Find where the given text appears and provide that cell's center as [x, y] coordinate. 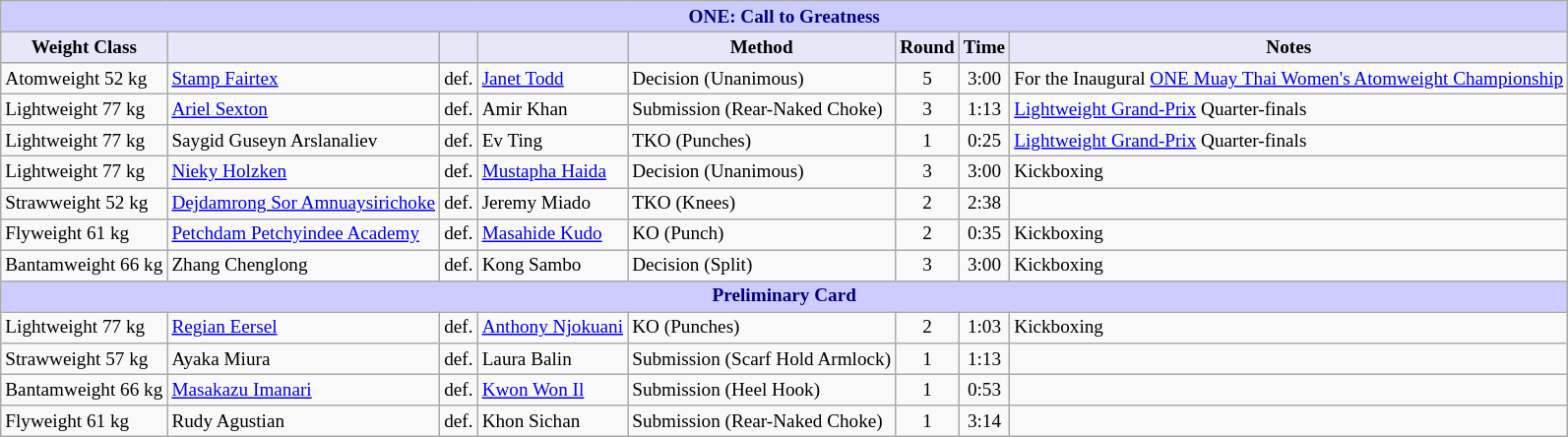
Submission (Heel Hook) [762, 390]
5 [927, 79]
For the Inaugural ONE Muay Thai Women's Atomweight Championship [1289, 79]
Laura Balin [553, 359]
3:14 [984, 421]
Ayaka Miura [303, 359]
TKO (Knees) [762, 203]
Strawweight 57 kg [85, 359]
ONE: Call to Greatness [784, 17]
Anthony Njokuani [553, 328]
Stamp Fairtex [303, 79]
Dejdamrong Sor Amnuaysirichoke [303, 203]
Ev Ting [553, 141]
Mustapha Haida [553, 172]
0:35 [984, 234]
Janet Todd [553, 79]
Regian Eersel [303, 328]
TKO (Punches) [762, 141]
Nieky Holzken [303, 172]
0:25 [984, 141]
Preliminary Card [784, 296]
Weight Class [85, 47]
Ariel Sexton [303, 109]
Masakazu Imanari [303, 390]
1:03 [984, 328]
Jeremy Miado [553, 203]
Amir Khan [553, 109]
Decision (Split) [762, 266]
Masahide Kudo [553, 234]
Kong Sambo [553, 266]
Zhang Chenglong [303, 266]
Khon Sichan [553, 421]
KO (Punch) [762, 234]
Atomweight 52 kg [85, 79]
Time [984, 47]
0:53 [984, 390]
Submission (Scarf Hold Armlock) [762, 359]
Saygid Guseyn Arslanaliev [303, 141]
Round [927, 47]
KO (Punches) [762, 328]
Kwon Won Il [553, 390]
Strawweight 52 kg [85, 203]
Petchdam Petchyindee Academy [303, 234]
Notes [1289, 47]
Method [762, 47]
Rudy Agustian [303, 421]
2:38 [984, 203]
